Identify which cell holds the provided text, then report its [x, y] central coordinate. 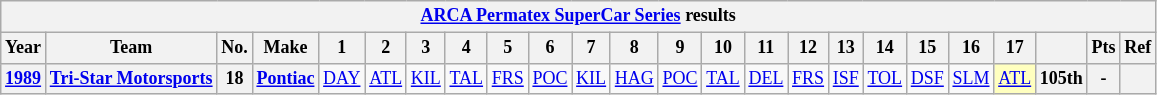
Team [130, 48]
8 [634, 48]
7 [592, 48]
9 [680, 48]
11 [766, 48]
Year [24, 48]
Pts [1104, 48]
2 [386, 48]
4 [466, 48]
10 [723, 48]
16 [971, 48]
5 [508, 48]
6 [550, 48]
18 [234, 78]
Make [286, 48]
DEL [766, 78]
1989 [24, 78]
1 [342, 48]
Ref [1138, 48]
DSF [927, 78]
105th [1062, 78]
ARCA Permatex SuperCar Series results [578, 16]
14 [884, 48]
Tri-Star Motorsports [130, 78]
13 [846, 48]
17 [1015, 48]
No. [234, 48]
3 [426, 48]
12 [808, 48]
SLM [971, 78]
DAY [342, 78]
- [1104, 78]
Pontiac [286, 78]
HAG [634, 78]
15 [927, 48]
ISF [846, 78]
TOL [884, 78]
